Determine the [x, y] coordinate at the center of the cell enclosing the given text.  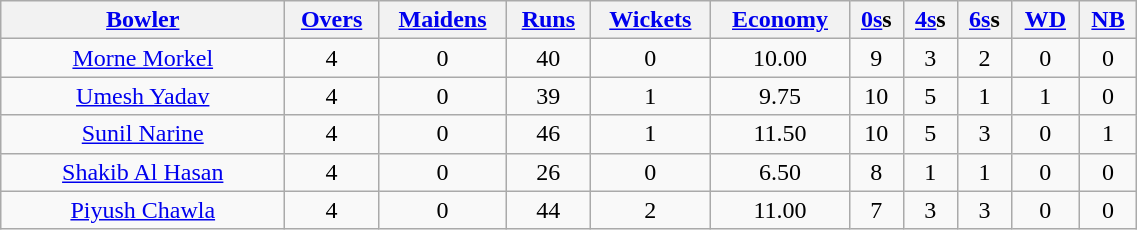
Morne Morkel [143, 58]
10.00 [780, 58]
44 [548, 210]
Runs [548, 20]
11.50 [780, 134]
40 [548, 58]
6.50 [780, 172]
0ss [876, 20]
WD [1045, 20]
Sunil Narine [143, 134]
9 [876, 58]
6ss [984, 20]
Economy [780, 20]
Umesh Yadav [143, 96]
39 [548, 96]
Overs [332, 20]
26 [548, 172]
11.00 [780, 210]
Piyush Chawla [143, 210]
Maidens [442, 20]
8 [876, 172]
NB [1108, 20]
7 [876, 210]
Bowler [143, 20]
4ss [930, 20]
9.75 [780, 96]
46 [548, 134]
Shakib Al Hasan [143, 172]
Wickets [650, 20]
